Determine the (x, y) coordinate at the center of the cell enclosing the given text.  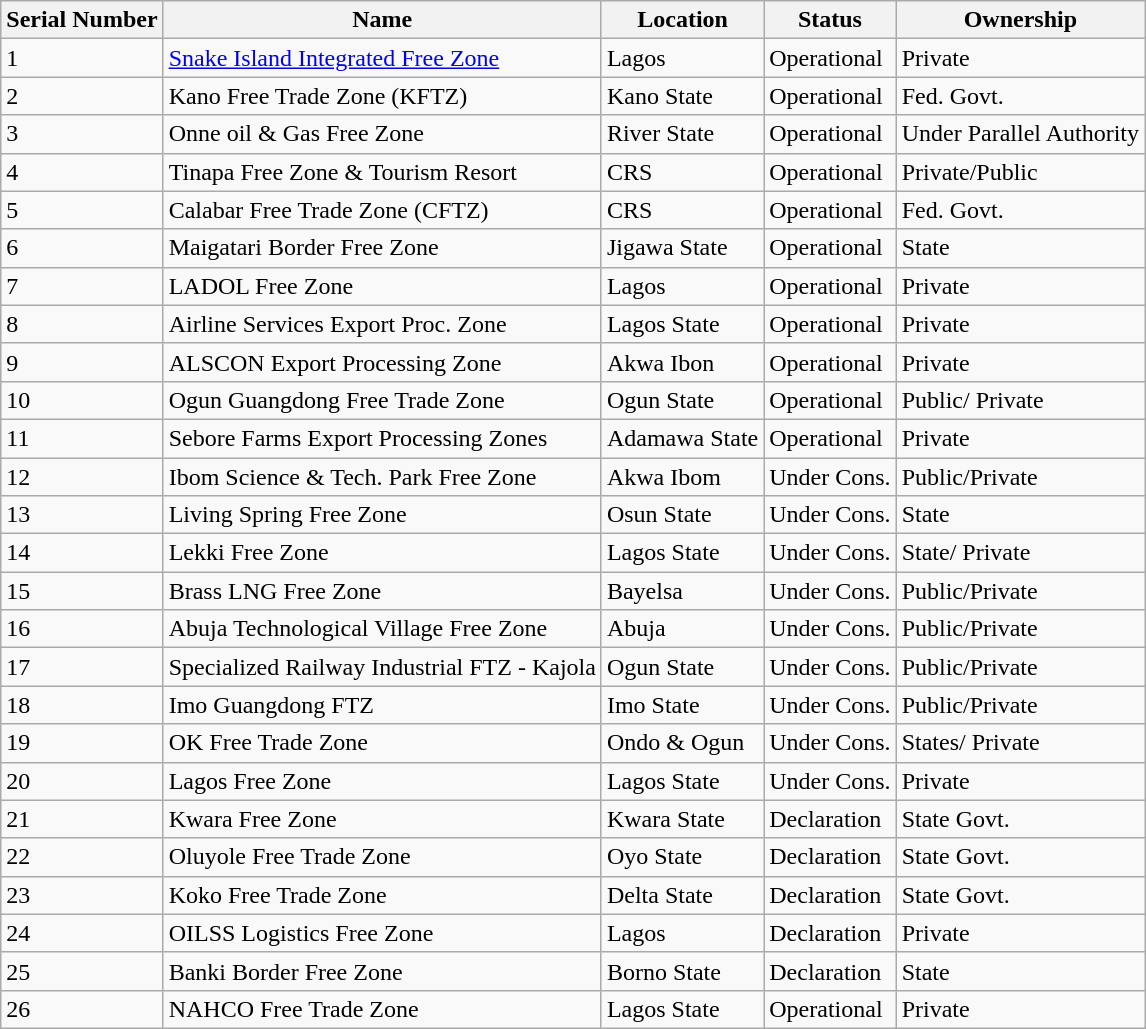
Kano Free Trade Zone (KFTZ) (382, 96)
OK Free Trade Zone (382, 743)
Osun State (682, 515)
25 (82, 971)
States/ Private (1020, 743)
Sebore Farms Export Processing Zones (382, 438)
13 (82, 515)
Lagos Free Zone (382, 781)
Snake Island Integrated Free Zone (382, 58)
Kano State (682, 96)
11 (82, 438)
Kwara Free Zone (382, 819)
Brass LNG Free Zone (382, 591)
1 (82, 58)
River State (682, 134)
Kwara State (682, 819)
Public/ Private (1020, 400)
10 (82, 400)
Status (830, 20)
Location (682, 20)
Jigawa State (682, 248)
Airline Services Export Proc. Zone (382, 324)
18 (82, 705)
Specialized Railway Industrial FTZ - Kajola (382, 667)
Abuja (682, 629)
8 (82, 324)
7 (82, 286)
OILSS Logistics Free Zone (382, 933)
Abuja Technological Village Free Zone (382, 629)
26 (82, 1009)
6 (82, 248)
Ondo & Ogun (682, 743)
Under Parallel Authority (1020, 134)
ALSCON Export Processing Zone (382, 362)
23 (82, 895)
Bayelsa (682, 591)
9 (82, 362)
Oluyole Free Trade Zone (382, 857)
Name (382, 20)
Ogun Guangdong Free Trade Zone (382, 400)
Onne oil & Gas Free Zone (382, 134)
Maigatari Border Free Zone (382, 248)
Lekki Free Zone (382, 553)
State/ Private (1020, 553)
Calabar Free Trade Zone (CFTZ) (382, 210)
21 (82, 819)
24 (82, 933)
Ibom Science & Tech. Park Free Zone (382, 477)
2 (82, 96)
Tinapa Free Zone & Tourism Resort (382, 172)
15 (82, 591)
Imo Guangdong FTZ (382, 705)
NAHCO Free Trade Zone (382, 1009)
Akwa Ibon (682, 362)
Serial Number (82, 20)
17 (82, 667)
20 (82, 781)
Imo State (682, 705)
Oyo State (682, 857)
Private/Public (1020, 172)
Adamawa State (682, 438)
Borno State (682, 971)
14 (82, 553)
3 (82, 134)
16 (82, 629)
5 (82, 210)
Koko Free Trade Zone (382, 895)
Delta State (682, 895)
12 (82, 477)
LADOL Free Zone (382, 286)
Ownership (1020, 20)
4 (82, 172)
Banki Border Free Zone (382, 971)
Akwa Ibom (682, 477)
19 (82, 743)
22 (82, 857)
Living Spring Free Zone (382, 515)
